Return (X, Y) of the center of cell containing provided text 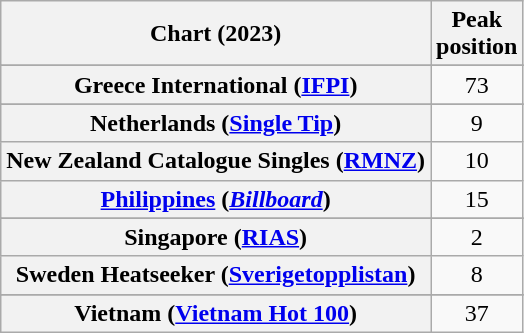
8 (476, 275)
Netherlands (Single Tip) (216, 123)
Vietnam (Vietnam Hot 100) (216, 313)
Sweden Heatseeker (Sverigetopplistan) (216, 275)
10 (476, 161)
Philippines (Billboard) (216, 199)
9 (476, 123)
Chart (2023) (216, 34)
15 (476, 199)
37 (476, 313)
Greece International (IFPI) (216, 85)
Peakposition (476, 34)
New Zealand Catalogue Singles (RMNZ) (216, 161)
Singapore (RIAS) (216, 237)
2 (476, 237)
73 (476, 85)
